Scan for the cell matching the given text and deliver its (X, Y) coordinate at center. 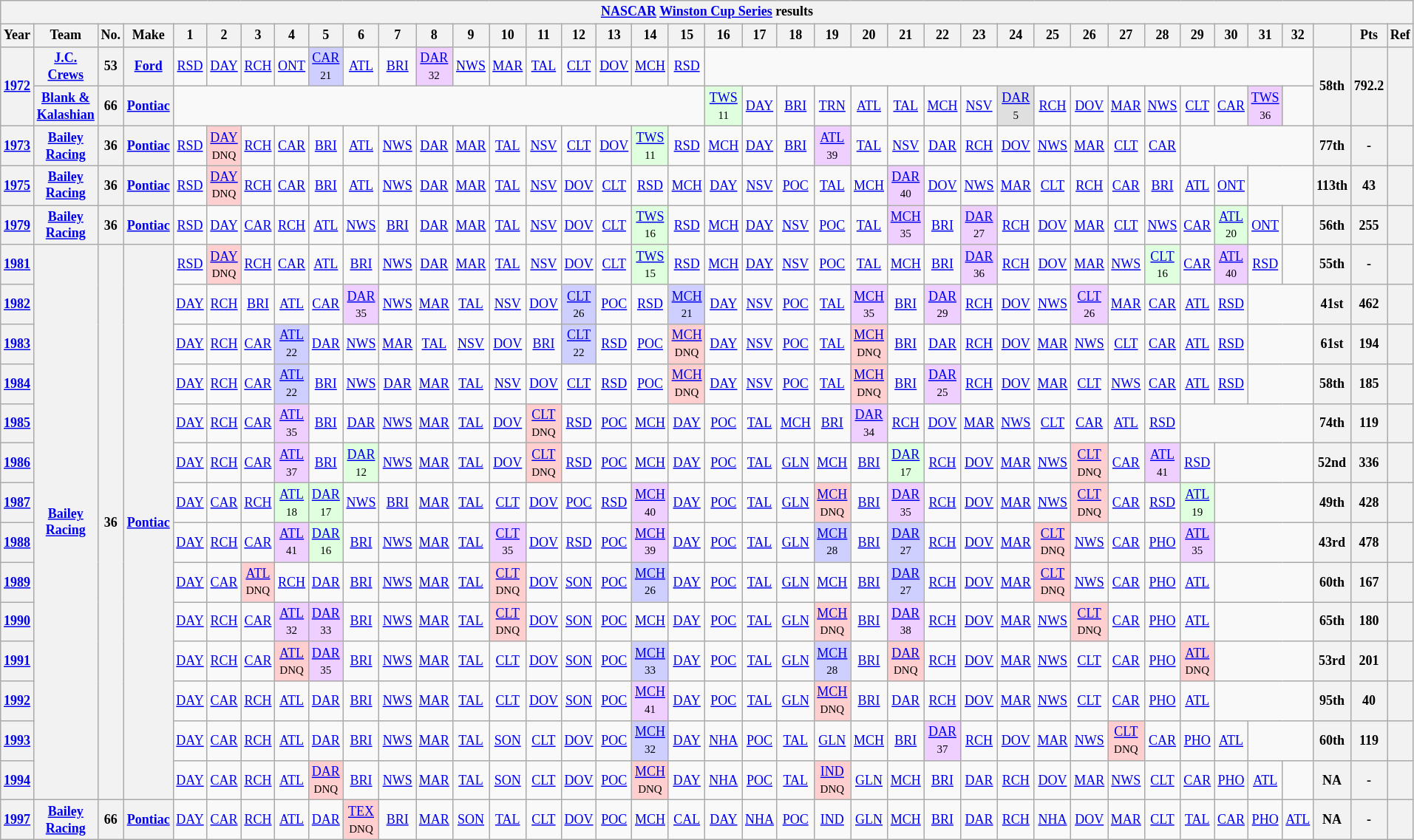
MCH32 (650, 741)
DAR38 (905, 621)
ATL40 (1231, 264)
22 (942, 35)
ATL37 (292, 463)
1981 (18, 264)
1997 (18, 820)
8 (435, 35)
CAL (687, 820)
ATL18 (292, 502)
20 (869, 35)
MCH26 (650, 582)
167 (1369, 582)
ATL20 (1231, 225)
28 (1162, 35)
TRN (832, 106)
49th (1332, 502)
DAR12 (361, 463)
MCH33 (650, 661)
1990 (18, 621)
DAR40 (905, 185)
32 (1298, 35)
1989 (18, 582)
DAR32 (435, 66)
1979 (18, 225)
19 (832, 35)
Ford (148, 66)
MCH41 (650, 701)
DAR16 (325, 542)
1994 (18, 780)
41st (1332, 304)
DAR37 (942, 741)
ATL19 (1197, 502)
INDDNQ (832, 780)
336 (1369, 463)
10 (508, 35)
1987 (18, 502)
113th (1332, 185)
1 (190, 35)
14 (650, 35)
DAR36 (979, 264)
NASCAR Winston Cup Series results (707, 12)
462 (1369, 304)
IND (832, 820)
1982 (18, 304)
1988 (18, 542)
43 (1369, 185)
1985 (18, 423)
18 (795, 35)
CLT35 (508, 542)
TEXDNQ (361, 820)
CLT16 (1162, 264)
1986 (18, 463)
MCH40 (650, 502)
J.C. Crews (65, 66)
TWS36 (1265, 106)
17 (760, 35)
29 (1197, 35)
Team (65, 35)
MCH21 (687, 304)
31 (1265, 35)
Make (148, 35)
TWS16 (650, 225)
40 (1369, 701)
DAR29 (942, 304)
1991 (18, 661)
1992 (18, 701)
13 (614, 35)
Ref (1401, 35)
DAR33 (325, 621)
21 (905, 35)
9 (471, 35)
6 (361, 35)
255 (1369, 225)
65th (1332, 621)
1973 (18, 146)
Year (18, 35)
180 (1369, 621)
55th (1332, 264)
478 (1369, 542)
792.2 (1369, 86)
2 (224, 35)
CLT22 (579, 344)
DAR34 (869, 423)
CAR21 (325, 66)
27 (1126, 35)
DAR25 (942, 383)
1975 (18, 185)
Blank & Kalashian (65, 106)
30 (1231, 35)
194 (1369, 344)
15 (687, 35)
12 (579, 35)
52nd (1332, 463)
43rd (1332, 542)
MCH39 (650, 542)
428 (1369, 502)
185 (1369, 383)
61st (1332, 344)
11 (544, 35)
1972 (18, 86)
7 (398, 35)
No. (111, 35)
95th (1332, 701)
24 (1016, 35)
26 (1090, 35)
56th (1332, 225)
DAR5 (1016, 106)
1983 (18, 344)
53 (111, 66)
TWS15 (650, 264)
201 (1369, 661)
74th (1332, 423)
Pts (1369, 35)
ATL32 (292, 621)
3 (258, 35)
77th (1332, 146)
53rd (1332, 661)
4 (292, 35)
1984 (18, 383)
5 (325, 35)
1993 (18, 741)
16 (724, 35)
25 (1053, 35)
23 (979, 35)
ATL39 (832, 146)
